Output the (x, y) coordinate of the center of the cell containing the given text.  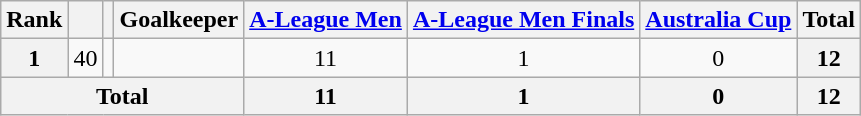
40 (86, 58)
A-League Men Finals (523, 20)
Australia Cup (718, 20)
A-League Men (326, 20)
Rank (34, 20)
Goalkeeper (179, 20)
